Detect which cell encompasses the target text, then output its (X, Y) center coordinate. 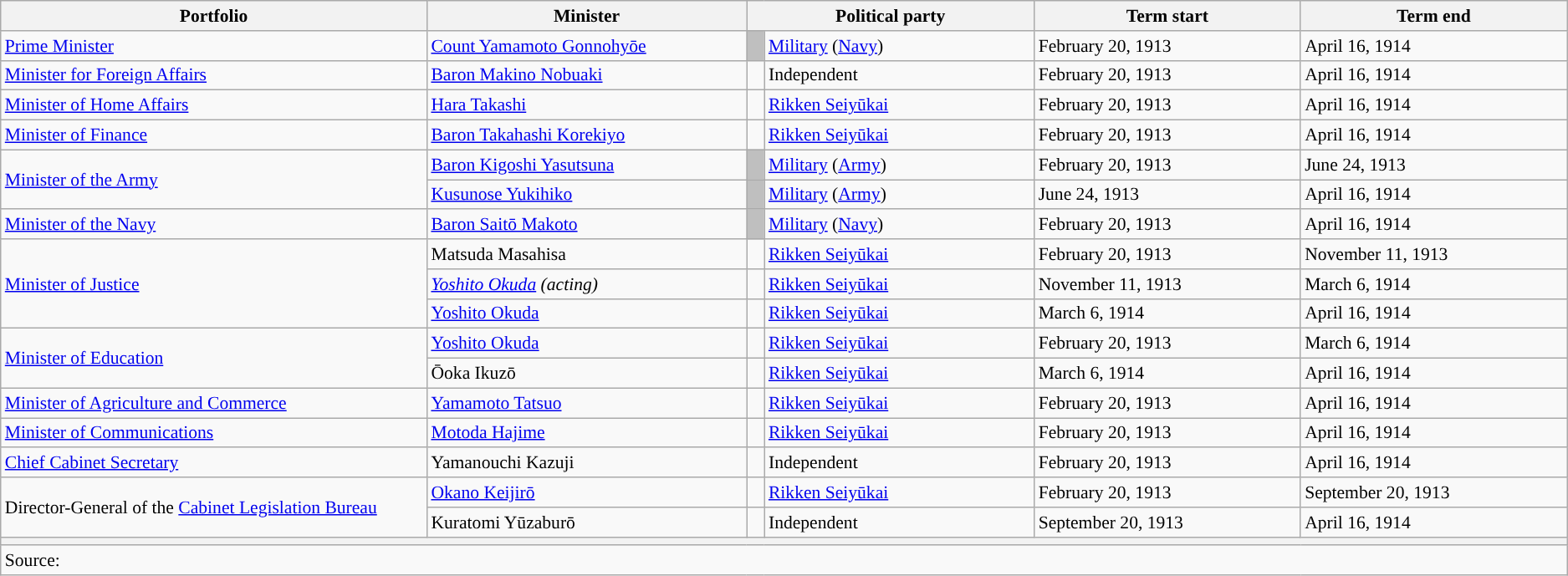
Baron Takahashi Korekiyo (586, 135)
Yoshito Okuda (acting) (586, 284)
Kuratomi Yūzaburō (586, 522)
Okano Keijirō (586, 492)
Motoda Hajime (586, 433)
Minister of Education (214, 358)
Matsuda Masahisa (586, 254)
Source: (784, 561)
Term start (1167, 16)
Prime Minister (214, 46)
Minister (586, 16)
Chief Cabinet Secretary (214, 463)
Count Yamamoto Gonnohyōe (586, 46)
Kusunose Yukihiko (586, 195)
Minister for Foreign Affairs (214, 75)
Minister of Justice (214, 284)
Minister of Home Affairs (214, 105)
Minister of Finance (214, 135)
Baron Saitō Makoto (586, 225)
Director-General of the Cabinet Legislation Bureau (214, 507)
Baron Makino Nobuaki (586, 75)
Minister of Communications (214, 433)
Yamamoto Tatsuo (586, 403)
Term end (1433, 16)
Yamanouchi Kazuji (586, 463)
Ōoka Ikuzō (586, 374)
Minister of the Navy (214, 225)
Minister of Agriculture and Commerce (214, 403)
Hara Takashi (586, 105)
Political party (891, 16)
Minister of the Army (214, 179)
Baron Kigoshi Yasutsuna (586, 165)
Portfolio (214, 16)
